Output the [x, y] coordinate of the center of the cell containing the given text.  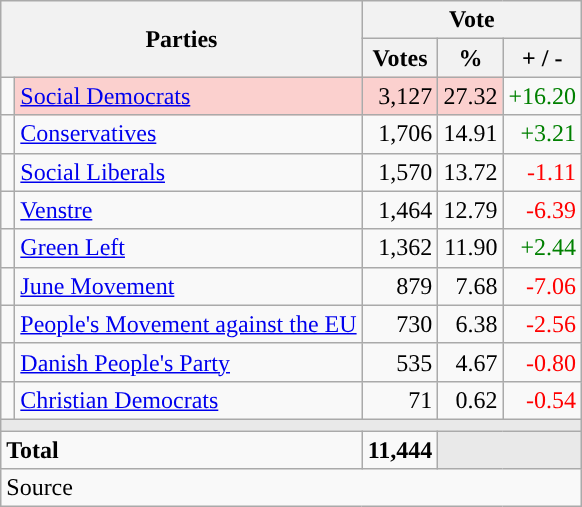
535 [400, 362]
Venstre [188, 210]
-0.54 [542, 400]
27.32 [470, 96]
+ / - [542, 58]
Green Left [188, 248]
11.90 [470, 248]
Parties [182, 39]
13.72 [470, 172]
0.62 [470, 400]
Christian Democrats [188, 400]
14.91 [470, 134]
-1.11 [542, 172]
71 [400, 400]
Danish People's Party [188, 362]
6.38 [470, 324]
730 [400, 324]
People's Movement against the EU [188, 324]
11,444 [400, 449]
1,362 [400, 248]
+3.21 [542, 134]
Total [182, 449]
1,570 [400, 172]
12.79 [470, 210]
% [470, 58]
3,127 [400, 96]
-6.39 [542, 210]
879 [400, 286]
Vote [472, 20]
4.67 [470, 362]
-0.80 [542, 362]
Votes [400, 58]
+2.44 [542, 248]
-2.56 [542, 324]
Social Liberals [188, 172]
7.68 [470, 286]
+16.20 [542, 96]
Source [292, 488]
-7.06 [542, 286]
1,464 [400, 210]
Conservatives [188, 134]
Social Democrats [188, 96]
1,706 [400, 134]
June Movement [188, 286]
